For the text-containing cell, return its midpoint in (X, Y) coordinate format. 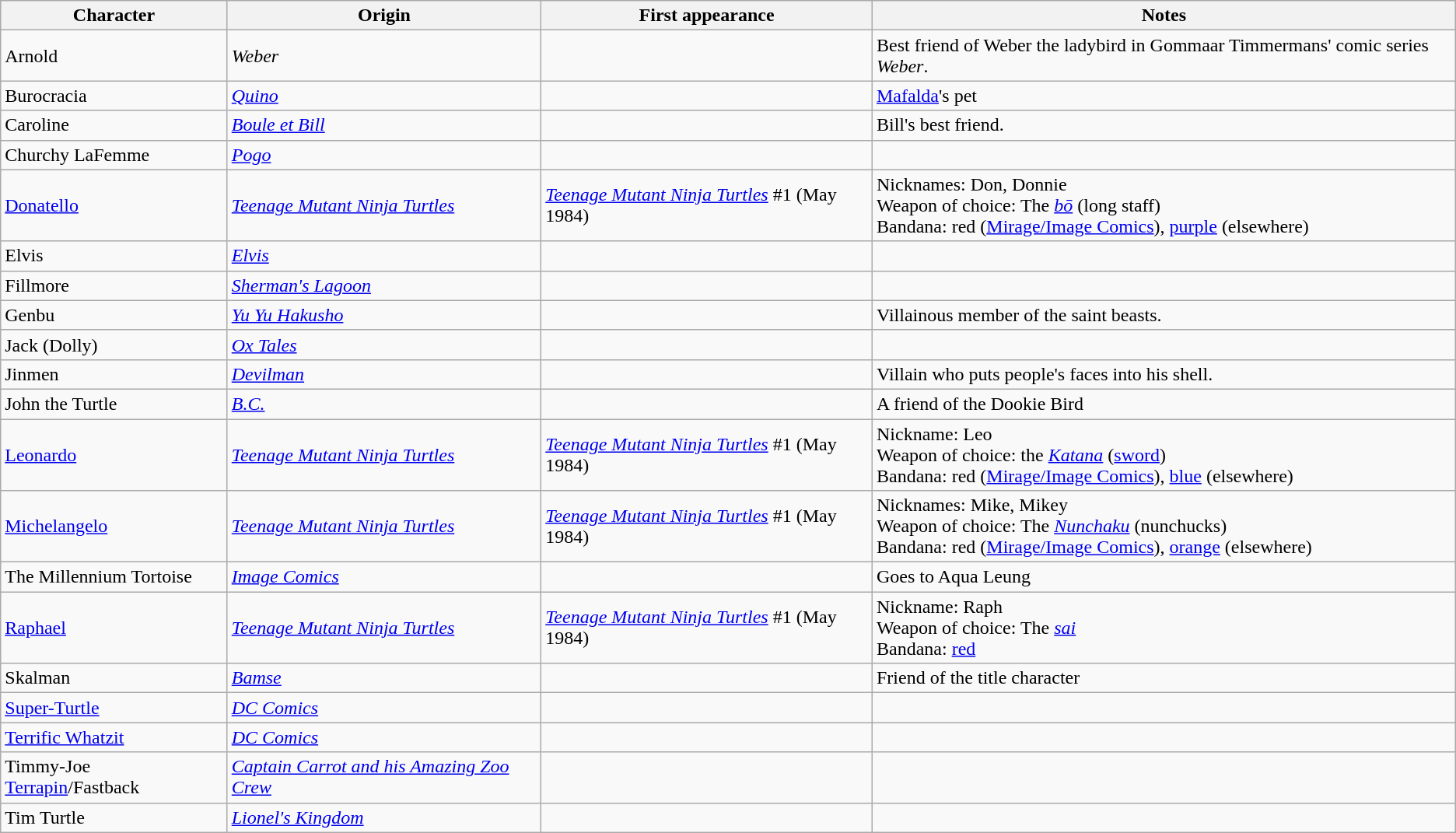
Quino (384, 96)
Villainous member of the saint beasts. (1164, 315)
Image Comics (384, 577)
Burocracia (114, 96)
Captain Carrot and his Amazing Zoo Crew (384, 778)
Yu Yu Hakusho (384, 315)
Donatello (114, 205)
Caroline (114, 125)
Terrific Whatzit (114, 737)
Nickname: RaphWeapon of choice: The saiBandana: red (1164, 628)
Sherman's Lagoon (384, 285)
Devilman (384, 374)
Weber (384, 56)
Tim Turtle (114, 817)
Nicknames: Don, DonnieWeapon of choice: The bō (long staff)Bandana: red (Mirage/Image Comics), purple (elsewhere) (1164, 205)
Boule et Bill (384, 125)
Pogo (384, 155)
First appearance (707, 16)
Character (114, 16)
Friend of the title character (1164, 678)
Timmy-Joe Terrapin/Fastback (114, 778)
Bill's best friend. (1164, 125)
Lionel's Kingdom (384, 817)
The Millennium Tortoise (114, 577)
Nicknames: Mike, MikeyWeapon of choice: The Nunchaku (nunchucks)Bandana: red (Mirage/Image Comics), orange (elsewhere) (1164, 527)
Genbu (114, 315)
Notes (1164, 16)
Leonardo (114, 454)
Churchy LaFemme (114, 155)
Origin (384, 16)
Jinmen (114, 374)
Villain who puts people's faces into his shell. (1164, 374)
Skalman (114, 678)
Ox Tales (384, 345)
Mafalda's pet (1164, 96)
Best friend of Weber the ladybird in Gommaar Timmermans' comic series Weber. (1164, 56)
Goes to Aqua Leung (1164, 577)
Michelangelo (114, 527)
Nickname: LeoWeapon of choice: the Katana (sword)Bandana: red (Mirage/Image Comics), blue (elsewhere) (1164, 454)
B.C. (384, 404)
Bamse (384, 678)
Jack (Dolly) (114, 345)
Raphael (114, 628)
Fillmore (114, 285)
Super-Turtle (114, 708)
A friend of the Dookie Bird (1164, 404)
John the Turtle (114, 404)
Arnold (114, 56)
